Identify which cell holds the provided text, then report its [x, y] central coordinate. 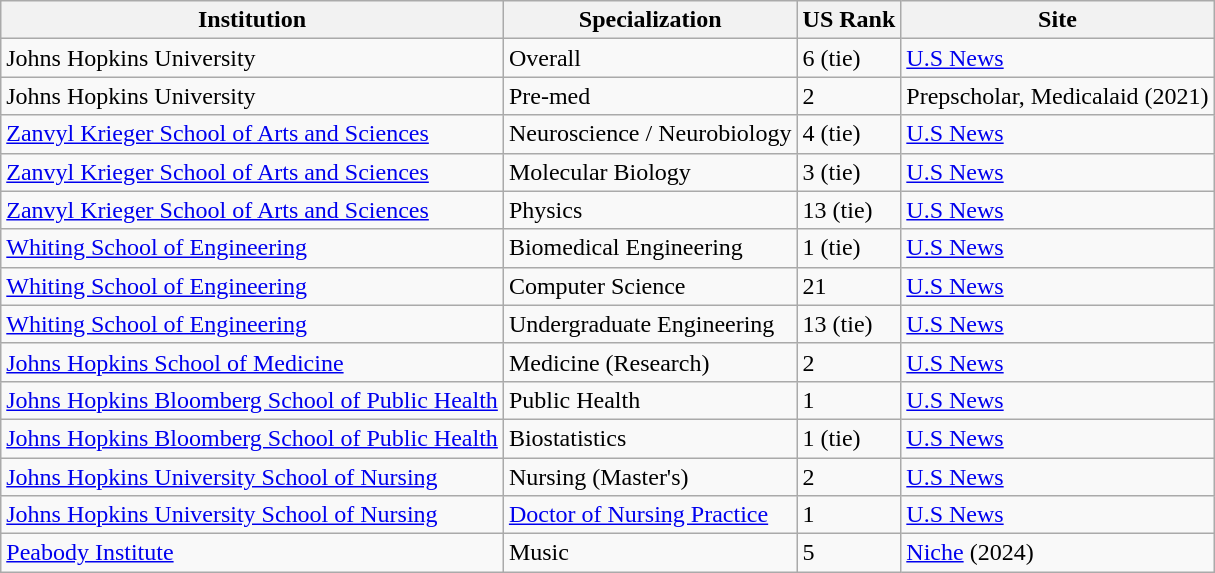
Medicine (Research) [650, 362]
US Rank [849, 20]
Neuroscience / Neurobiology [650, 134]
Overall [650, 58]
21 [849, 286]
Biomedical Engineering [650, 248]
Site [1058, 20]
3 (tie) [849, 172]
Public Health [650, 400]
Peabody Institute [252, 553]
Institution [252, 20]
4 (tie) [849, 134]
Prepscholar, Medicalaid (2021) [1058, 96]
Specialization [650, 20]
Doctor of Nursing Practice [650, 515]
Computer Science [650, 286]
Music [650, 553]
Pre-med [650, 96]
Undergraduate Engineering [650, 324]
Niche (2024) [1058, 553]
Molecular Biology [650, 172]
Nursing (Master's) [650, 477]
6 (tie) [849, 58]
Biostatistics [650, 438]
Physics [650, 210]
Johns Hopkins School of Medicine [252, 362]
5 [849, 553]
